Pinpoint the cell where the given text exists, returning its (X, Y) midpoint coordinate. 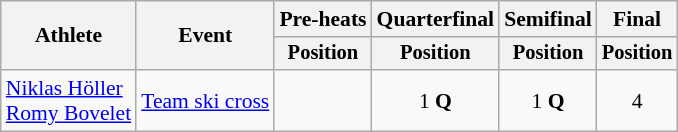
Athlete (68, 36)
Niklas HöllerRomy Bovelet (68, 100)
4 (637, 100)
Pre-heats (322, 19)
Quarterfinal (436, 19)
Final (637, 19)
Semifinal (548, 19)
Team ski cross (205, 100)
Event (205, 36)
